Provide the [x, y] coordinate of the cell's center where the given text is located.  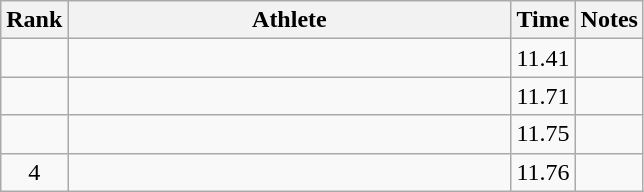
11.75 [543, 134]
11.76 [543, 172]
Athlete [290, 20]
4 [34, 172]
Time [543, 20]
Notes [609, 20]
Rank [34, 20]
11.71 [543, 96]
11.41 [543, 58]
